Return (x, y) of the center of cell containing provided text 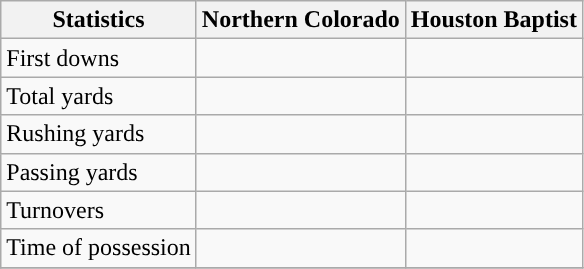
Time of possession (99, 248)
First downs (99, 58)
Total yards (99, 96)
Northern Colorado (300, 20)
Statistics (99, 20)
Passing yards (99, 172)
Turnovers (99, 210)
Rushing yards (99, 134)
Houston Baptist (494, 20)
